Find where the given text appears and provide that cell's center as (X, Y) coordinate. 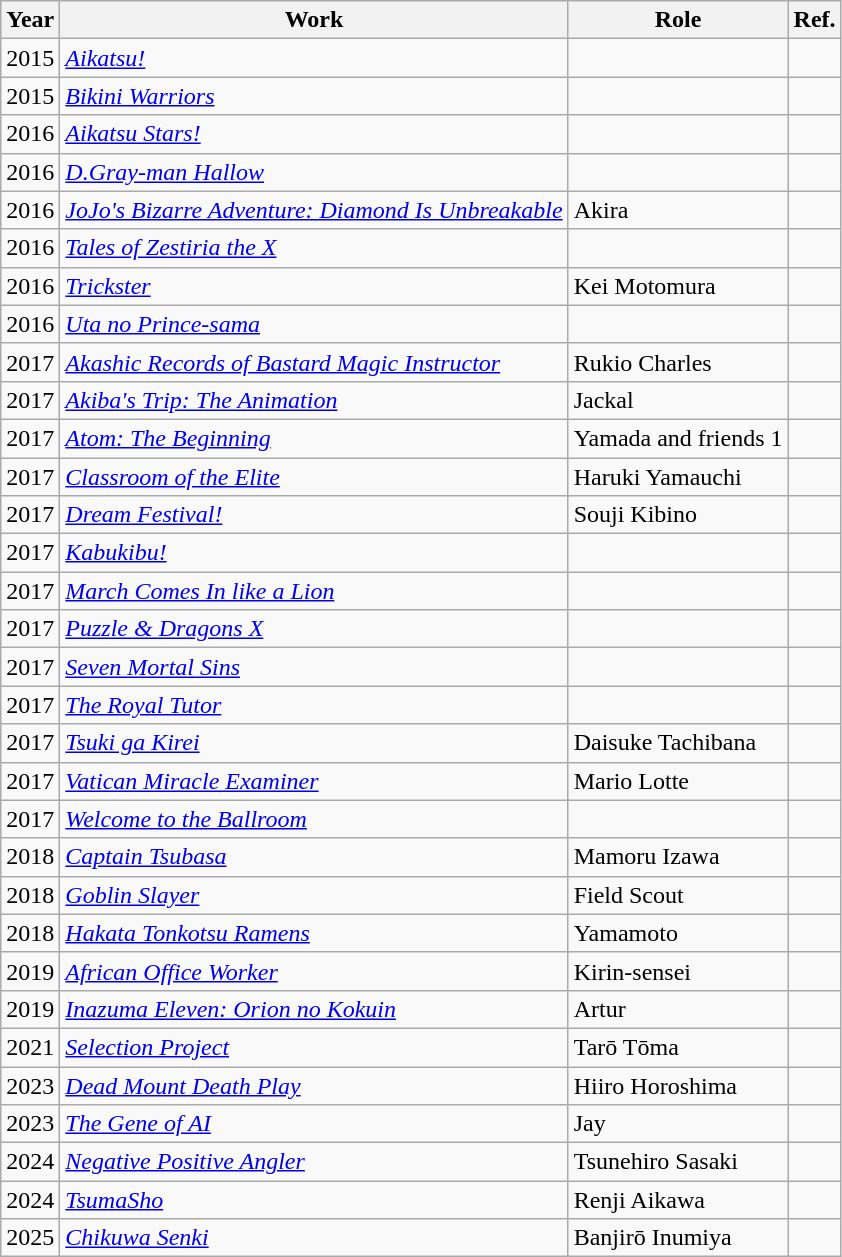
2021 (30, 1047)
Akiba's Trip: The Animation (314, 400)
D.Gray-man Hallow (314, 172)
Tsuki ga Kirei (314, 743)
Jay (678, 1124)
Work (314, 20)
2025 (30, 1238)
Haruki Yamauchi (678, 477)
Jackal (678, 400)
Aikatsu Stars! (314, 134)
African Office Worker (314, 971)
Welcome to the Ballroom (314, 819)
Vatican Miracle Examiner (314, 781)
Akira (678, 210)
Atom: The Beginning (314, 438)
Negative Positive Angler (314, 1162)
Yamada and friends 1 (678, 438)
Ref. (814, 20)
Tales of Zestiria the X (314, 248)
Dead Mount Death Play (314, 1085)
Mamoru Izawa (678, 857)
Artur (678, 1009)
Tarō Tōma (678, 1047)
Yamamoto (678, 933)
Bikini Warriors (314, 96)
Classroom of the Elite (314, 477)
Seven Mortal Sins (314, 667)
Kabukibu! (314, 553)
Goblin Slayer (314, 895)
TsumaSho (314, 1200)
Hiiro Horoshima (678, 1085)
Hakata Tonkotsu Ramens (314, 933)
Kirin-sensei (678, 971)
March Comes In like a Lion (314, 591)
Souji Kibino (678, 515)
Kei Motomura (678, 286)
Dream Festival! (314, 515)
Inazuma Eleven: Orion no Kokuin (314, 1009)
Uta no Prince-sama (314, 324)
Captain Tsubasa (314, 857)
The Royal Tutor (314, 705)
Renji Aikawa (678, 1200)
Role (678, 20)
Mario Lotte (678, 781)
Daisuke Tachibana (678, 743)
Trickster (314, 286)
Field Scout (678, 895)
The Gene of AI (314, 1124)
Banjirō Inumiya (678, 1238)
Puzzle & Dragons X (314, 629)
Selection Project (314, 1047)
Chikuwa Senki (314, 1238)
Aikatsu! (314, 58)
Akashic Records of Bastard Magic Instructor (314, 362)
Rukio Charles (678, 362)
Tsunehiro Sasaki (678, 1162)
JoJo's Bizarre Adventure: Diamond Is Unbreakable (314, 210)
Year (30, 20)
